For the text-containing cell, return its midpoint in (x, y) coordinate format. 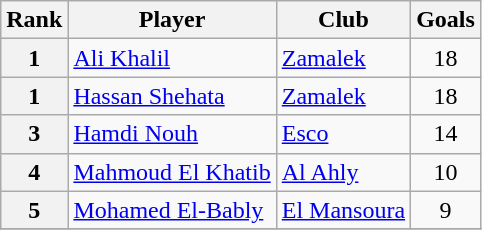
El Mansoura (343, 210)
Club (343, 20)
9 (446, 210)
Hamdi Nouh (172, 134)
5 (34, 210)
3 (34, 134)
Al Ahly (343, 172)
4 (34, 172)
Goals (446, 20)
10 (446, 172)
Hassan Shehata (172, 96)
Player (172, 20)
Mohamed El-Bably (172, 210)
Rank (34, 20)
14 (446, 134)
Esco (343, 134)
Ali Khalil (172, 58)
Mahmoud El Khatib (172, 172)
